Locate the cell with the specified text and output its [x, y] center coordinate. 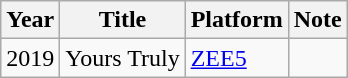
Note [318, 20]
Year [30, 20]
ZEE5 [236, 58]
Yours Truly [122, 58]
Title [122, 20]
Platform [236, 20]
2019 [30, 58]
